Provide the (x, y) coordinate of the cell's center where the given text is located.  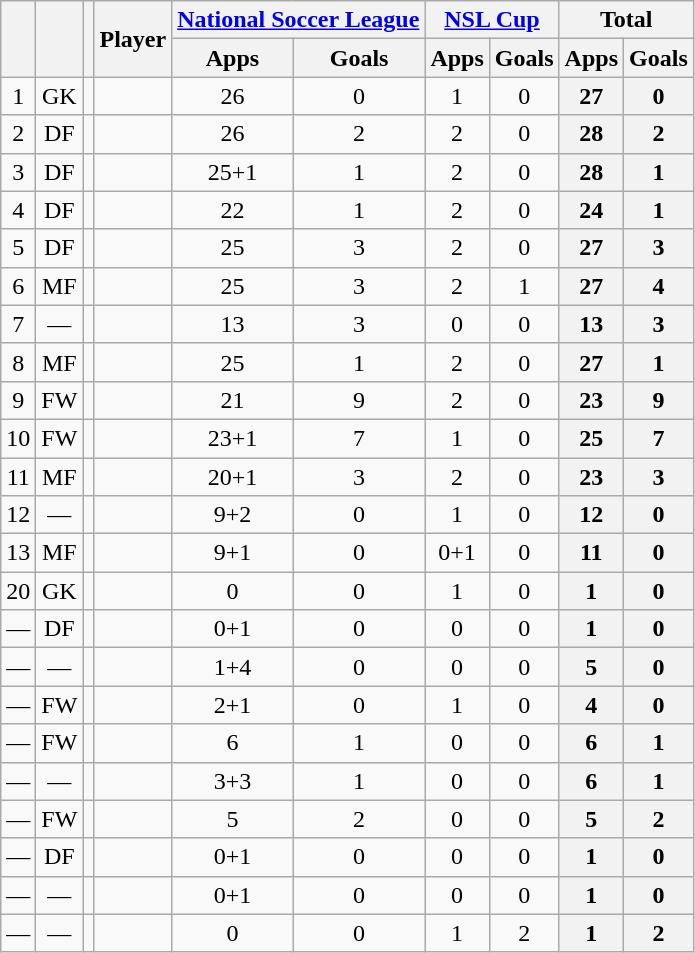
NSL Cup (492, 20)
10 (18, 438)
8 (18, 362)
Total (626, 20)
1+4 (233, 667)
24 (591, 210)
20 (18, 591)
23+1 (233, 438)
National Soccer League (298, 20)
Player (133, 39)
9+1 (233, 553)
2+1 (233, 705)
3+3 (233, 781)
25+1 (233, 172)
20+1 (233, 477)
21 (233, 400)
22 (233, 210)
9+2 (233, 515)
